Detect which cell encompasses the target text, then output its (X, Y) center coordinate. 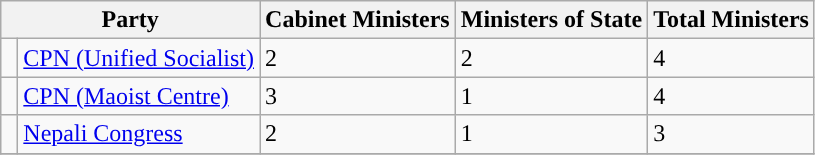
Total Ministers (732, 20)
Party (130, 20)
Nepali Congress (139, 134)
Cabinet Ministers (358, 20)
CPN (Unified Socialist) (139, 58)
Ministers of State (551, 20)
CPN (Maoist Centre) (139, 96)
